From the cell containing the given text, extract its center point as [x, y] coordinate. 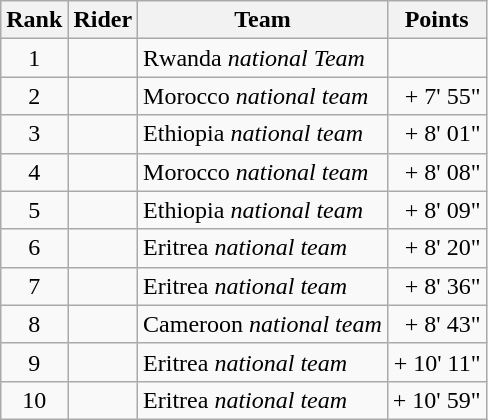
+ 10' 11" [436, 362]
3 [34, 134]
2 [34, 96]
8 [34, 324]
+ 8' 43" [436, 324]
+ 8' 20" [436, 248]
+ 8' 09" [436, 210]
4 [34, 172]
+ 8' 08" [436, 172]
Rank [34, 20]
1 [34, 58]
5 [34, 210]
+ 7' 55" [436, 96]
Rwanda national Team [263, 58]
+ 10' 59" [436, 400]
Cameroon national team [263, 324]
Points [436, 20]
+ 8' 36" [436, 286]
6 [34, 248]
Team [263, 20]
10 [34, 400]
7 [34, 286]
Rider [103, 20]
9 [34, 362]
+ 8' 01" [436, 134]
